Scan for the cell matching the given text and deliver its [x, y] coordinate at center. 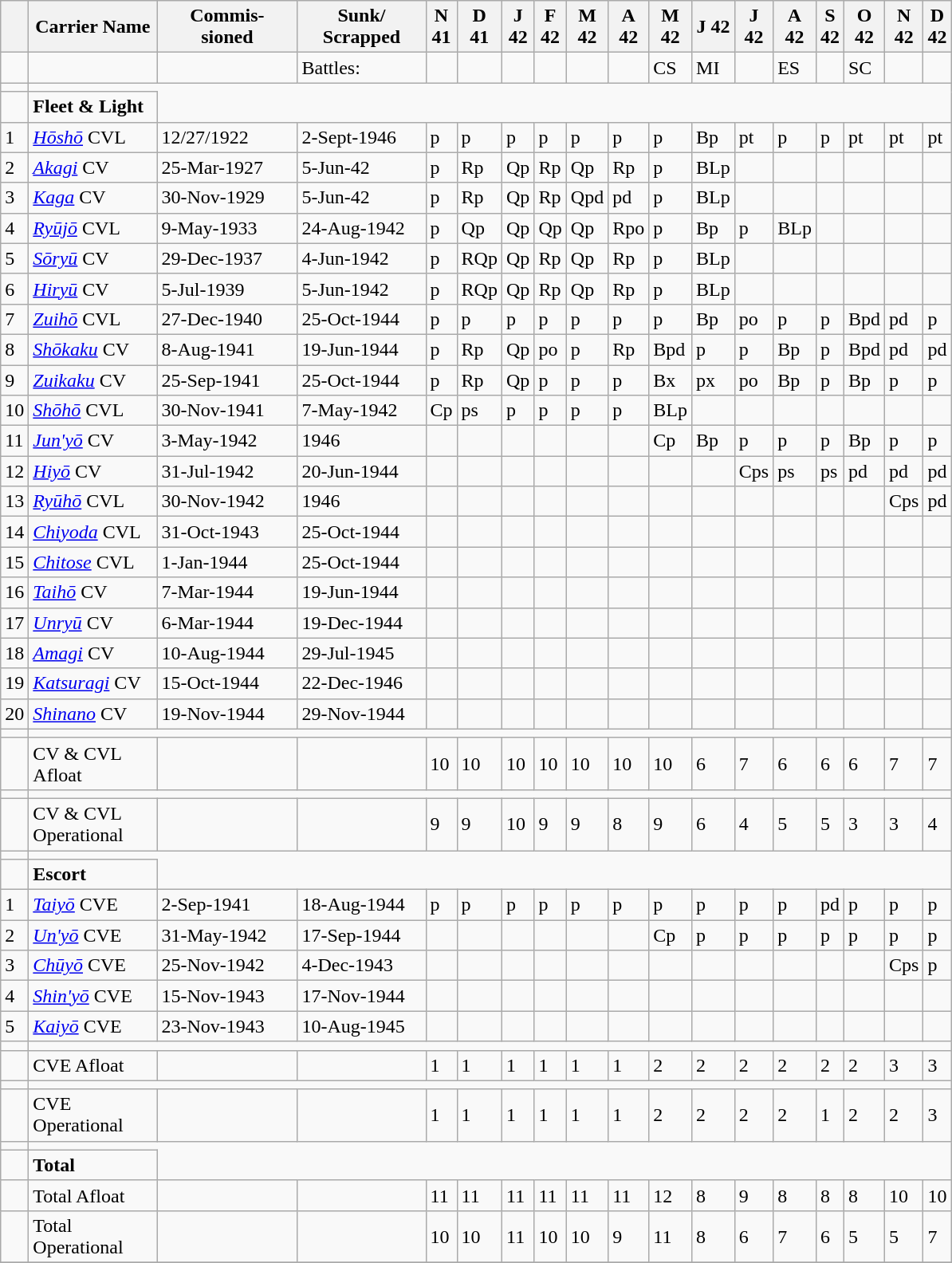
Hiyō CV [92, 471]
Carrier Name [92, 27]
7-May-1942 [362, 411]
29-Dec-1937 [227, 258]
SC [864, 68]
Jun'yō CV [92, 441]
N 42 [904, 27]
Shinano CV [92, 714]
23-Nov-1943 [227, 1026]
18 [14, 653]
13 [14, 502]
19 [14, 683]
Unryū CV [92, 623]
25-Sep-1941 [227, 380]
Chitose CVL [92, 562]
Chūyō CVE [92, 966]
4-Dec-1943 [362, 966]
Zuihō CVL [92, 319]
20-Jun-1944 [362, 471]
O 42 [864, 27]
CS [671, 68]
S 42 [829, 27]
Hōshō CVL [92, 137]
5-Jun-1942 [362, 289]
17-Sep-1944 [362, 935]
31-May-1942 [227, 935]
31-Jul-1942 [227, 471]
16 [14, 592]
15 [14, 562]
Kaiyō CVE [92, 1026]
Qpd [587, 198]
px [714, 380]
Akagi CV [92, 167]
9-May-1933 [227, 228]
Shōhō CVL [92, 411]
15-Oct-1944 [227, 683]
Shōkaku CV [92, 349]
Escort [92, 875]
2-Sep-1941 [227, 905]
Sōryū CV [92, 258]
17 [14, 623]
CVE Operational [92, 1115]
Sunk/Scrapped [362, 27]
MI [714, 68]
17-Nov-1944 [362, 996]
30-Nov-1929 [227, 198]
20 [14, 714]
24-Aug-1942 [362, 228]
F 42 [550, 27]
Battles: [362, 68]
ES [795, 68]
CV & CVL Afloat [92, 764]
Zuikaku CV [92, 380]
Total [92, 1165]
D 41 [479, 27]
29-Nov-1944 [362, 714]
N 41 [442, 27]
22-Dec-1946 [362, 683]
3-May-1942 [227, 441]
Rpo [628, 228]
Kaga CV [92, 198]
30-Nov-1942 [227, 502]
14 [14, 532]
2-Sept-1946 [362, 137]
Total Afloat [92, 1195]
6-Mar-1944 [227, 623]
Katsuragi CV [92, 683]
15-Nov-1943 [227, 996]
25-Nov-1942 [227, 966]
Total Operational [92, 1236]
10-Aug-1944 [227, 653]
Taihō CV [92, 592]
7-Mar-1944 [227, 592]
18-Aug-1944 [362, 905]
31-Oct-1943 [227, 532]
19-Nov-1944 [227, 714]
27-Dec-1940 [227, 319]
10-Aug-1945 [362, 1026]
30-Nov-1941 [227, 411]
Ryūjō CVL [92, 228]
5-Jul-1939 [227, 289]
Shin'yō CVE [92, 996]
Fleet & Light [92, 107]
Chiyoda CVL [92, 532]
Ryūhō CVL [92, 502]
19-Dec-1944 [362, 623]
Taiyō CVE [92, 905]
12/27/1922 [227, 137]
29-Jul-1945 [362, 653]
D 42 [938, 27]
25-Mar-1927 [227, 167]
4-Jun-1942 [362, 258]
Commis-sioned [227, 27]
Un'yō CVE [92, 935]
1-Jan-1944 [227, 562]
8-Aug-1941 [227, 349]
Bx [671, 380]
CV & CVL Operational [92, 824]
CVE Afloat [92, 1065]
Hiryū CV [92, 289]
Amagi CV [92, 653]
